Detect which cell encompasses the target text, then output its (X, Y) center coordinate. 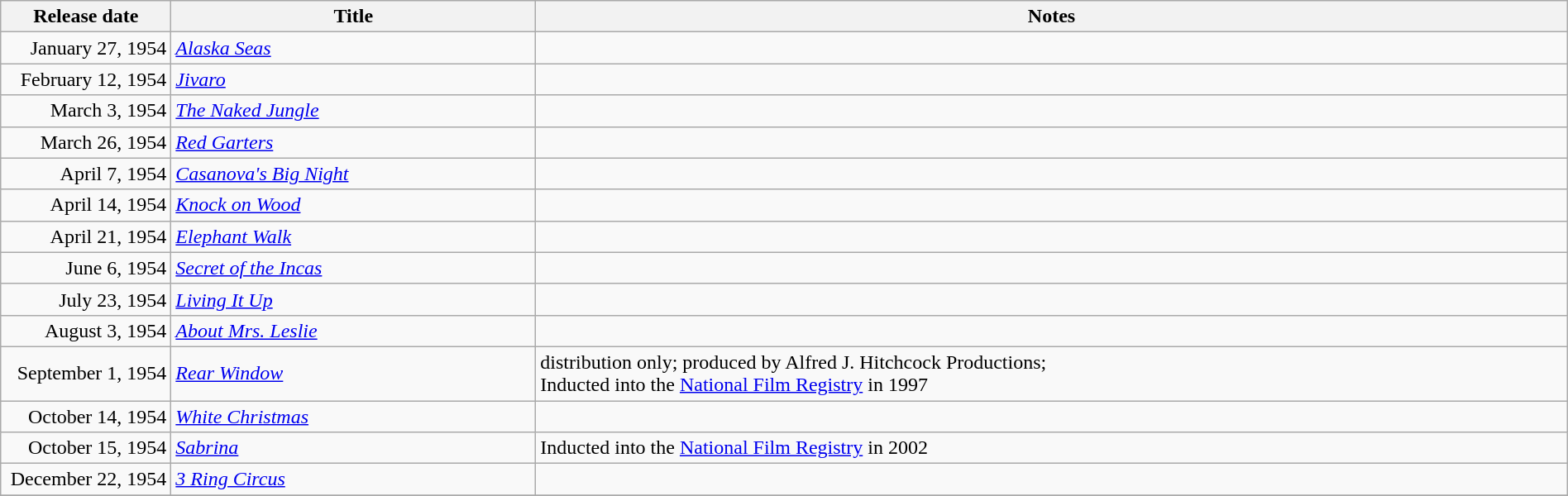
April 7, 1954 (86, 174)
August 3, 1954 (86, 331)
3 Ring Circus (354, 479)
March 26, 1954 (86, 142)
Alaska Seas (354, 48)
Secret of the Incas (354, 268)
distribution only; produced by Alfred J. Hitchcock Productions;Inducted into the National Film Registry in 1997 (1052, 374)
October 15, 1954 (86, 448)
White Christmas (354, 416)
The Naked Jungle (354, 111)
Release date (86, 17)
Rear Window (354, 374)
Knock on Wood (354, 205)
September 1, 1954 (86, 374)
April 21, 1954 (86, 236)
Jivaro (354, 79)
Title (354, 17)
Sabrina (354, 448)
Elephant Walk (354, 236)
October 14, 1954 (86, 416)
February 12, 1954 (86, 79)
Red Garters (354, 142)
Notes (1052, 17)
About Mrs. Leslie (354, 331)
July 23, 1954 (86, 299)
Inducted into the National Film Registry in 2002 (1052, 448)
Living It Up (354, 299)
December 22, 1954 (86, 479)
April 14, 1954 (86, 205)
Casanova's Big Night (354, 174)
March 3, 1954 (86, 111)
January 27, 1954 (86, 48)
June 6, 1954 (86, 268)
